Detect which cell encompasses the target text, then output its [x, y] center coordinate. 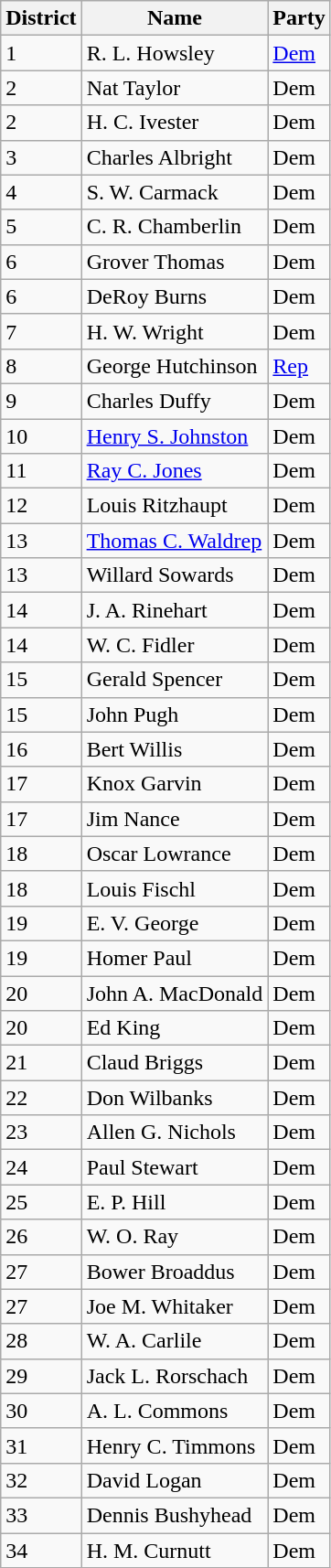
8 [41, 366]
Nat Taylor [175, 88]
Joe M. Whitaker [175, 1306]
Louis Ritzhaupt [175, 506]
J. A. Rinehart [175, 610]
District [41, 18]
W. O. Ray [175, 1237]
26 [41, 1237]
Rep [299, 366]
11 [41, 471]
28 [41, 1341]
Jack L. Rorschach [175, 1376]
34 [41, 1551]
David Logan [175, 1480]
29 [41, 1376]
Bert Willis [175, 749]
3 [41, 157]
25 [41, 1202]
30 [41, 1411]
Name [175, 18]
32 [41, 1480]
DeRoy Burns [175, 296]
Charles Duffy [175, 401]
Grover Thomas [175, 262]
Party [299, 18]
7 [41, 331]
S. W. Carmack [175, 192]
Homer Paul [175, 958]
Paul Stewart [175, 1167]
Charles Albright [175, 157]
16 [41, 749]
Ed King [175, 1028]
H. M. Curnutt [175, 1551]
12 [41, 506]
John Pugh [175, 714]
E. V. George [175, 923]
Bower Broaddus [175, 1272]
R. L. Howsley [175, 53]
Thomas C. Waldrep [175, 541]
Jim Nance [175, 819]
Ray C. Jones [175, 471]
Oscar Lowrance [175, 854]
W. A. Carlile [175, 1341]
4 [41, 192]
H. W. Wright [175, 331]
33 [41, 1515]
Don Wilbanks [175, 1098]
Louis Fischl [175, 888]
9 [41, 401]
H. C. Ivester [175, 123]
5 [41, 227]
George Hutchinson [175, 366]
Allen G. Nichols [175, 1133]
Henry S. Johnston [175, 436]
10 [41, 436]
W. C. Fidler [175, 645]
Gerald Spencer [175, 680]
Knox Garvin [175, 784]
22 [41, 1098]
Claud Briggs [175, 1063]
E. P. Hill [175, 1202]
Willard Sowards [175, 575]
Henry C. Timmons [175, 1445]
John A. MacDonald [175, 993]
23 [41, 1133]
31 [41, 1445]
A. L. Commons [175, 1411]
24 [41, 1167]
Dennis Bushyhead [175, 1515]
C. R. Chamberlin [175, 227]
21 [41, 1063]
1 [41, 53]
